Locate the cell with the specified text and output its [X, Y] center coordinate. 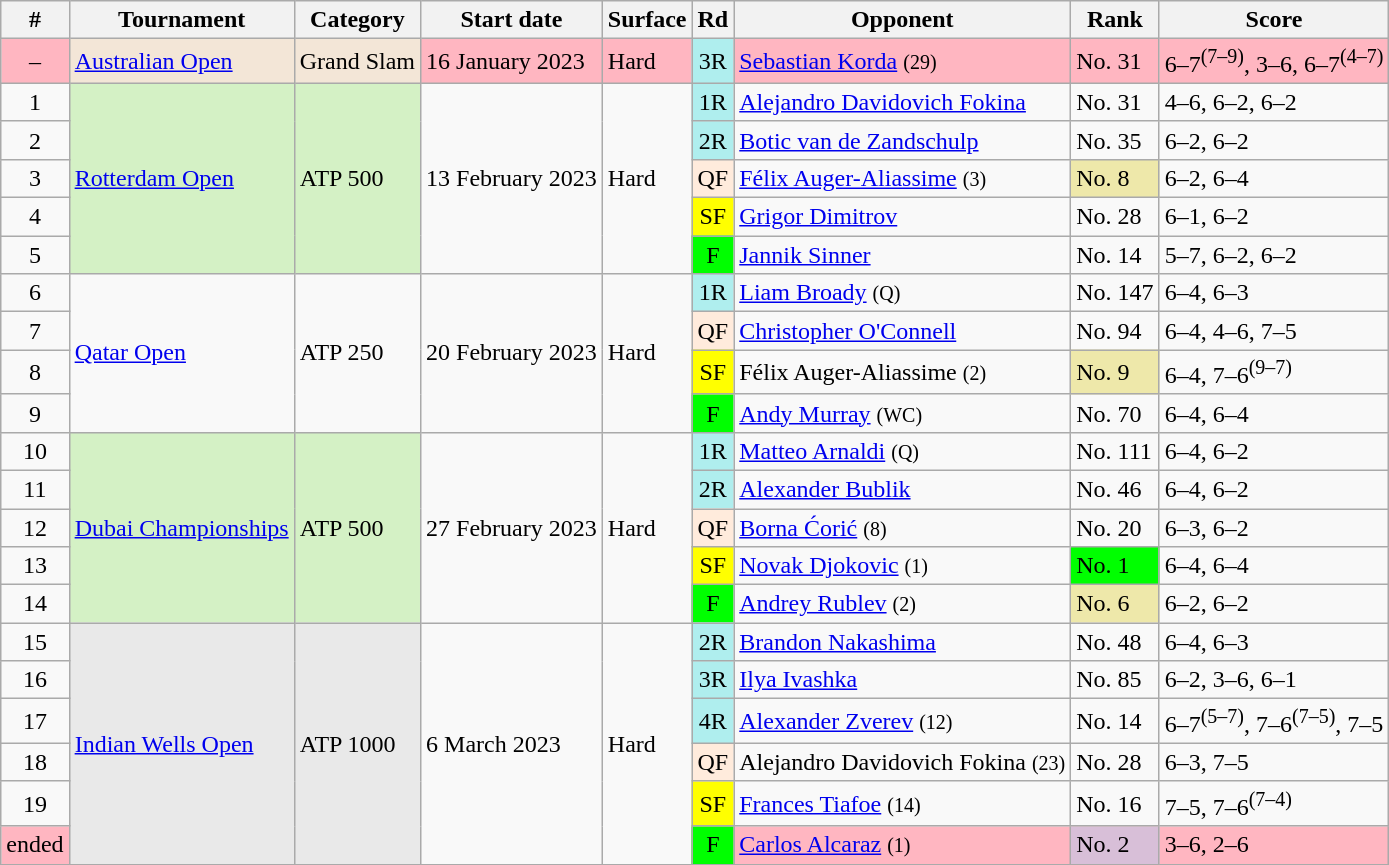
No. 1 [1115, 566]
27 February 2023 [512, 527]
7–5, 7–6(7–4) [1274, 804]
1 [35, 102]
Liam Broady (Q) [902, 293]
Opponent [902, 20]
Surface [647, 20]
17 [35, 722]
6–2, 6–4 [1274, 178]
13 [35, 566]
7 [35, 331]
No. 16 [1115, 804]
Start date [512, 20]
6–3, 7–5 [1274, 762]
10 [35, 451]
Alejandro Davidovich Fokina (23) [902, 762]
No. 46 [1115, 489]
3–6, 2–6 [1274, 845]
No. 9 [1115, 372]
ATP 1000 [357, 744]
No. 2 [1115, 845]
9 [35, 413]
15 [35, 642]
Brandon Nakashima [902, 642]
Category [357, 20]
Ilya Ivashka [902, 680]
Score [1274, 20]
Novak Djokovic (1) [902, 566]
6–7(5–7), 7–6(7–5), 7–5 [1274, 722]
Andrey Rublev (2) [902, 604]
18 [35, 762]
14 [35, 604]
Jannik Sinner [902, 255]
16 January 2023 [512, 62]
Borna Ćorić (8) [902, 528]
Rd [713, 20]
19 [35, 804]
Indian Wells Open [182, 744]
No. 70 [1115, 413]
Christopher O'Connell [902, 331]
No. 85 [1115, 680]
# [35, 20]
6 March 2023 [512, 744]
8 [35, 372]
6–4, 7–6(9–7) [1274, 372]
No. 147 [1115, 293]
Félix Auger-Aliassime (3) [902, 178]
Andy Murray (WC) [902, 413]
Dubai Championships [182, 527]
No. 94 [1115, 331]
Frances Tiafoe (14) [902, 804]
Rank [1115, 20]
Rotterdam Open [182, 178]
12 [35, 528]
Qatar Open [182, 354]
2 [35, 140]
6–7(7–9), 3–6, 6–7(4–7) [1274, 62]
No. 111 [1115, 451]
5 [35, 255]
Grand Slam [357, 62]
Australian Open [182, 62]
6–4, 4–6, 7–5 [1274, 331]
ATP 250 [357, 354]
4–6, 6–2, 6–2 [1274, 102]
No. 20 [1115, 528]
– [35, 62]
4R [713, 722]
Alexander Bublik [902, 489]
Tournament [182, 20]
6–3, 6–2 [1274, 528]
No. 6 [1115, 604]
6 [35, 293]
16 [35, 680]
6–1, 6–2 [1274, 217]
6–2, 3–6, 6–1 [1274, 680]
11 [35, 489]
4 [35, 217]
3 [35, 178]
Sebastian Korda (29) [902, 62]
5–7, 6–2, 6–2 [1274, 255]
20 February 2023 [512, 354]
Alejandro Davidovich Fokina [902, 102]
Carlos Alcaraz (1) [902, 845]
No. 35 [1115, 140]
Matteo Arnaldi (Q) [902, 451]
Grigor Dimitrov [902, 217]
Botic van de Zandschulp [902, 140]
Alexander Zverev (12) [902, 722]
No. 48 [1115, 642]
ended [35, 845]
Félix Auger-Aliassime (2) [902, 372]
13 February 2023 [512, 178]
No. 8 [1115, 178]
